Detect which cell encompasses the target text, then output its [x, y] center coordinate. 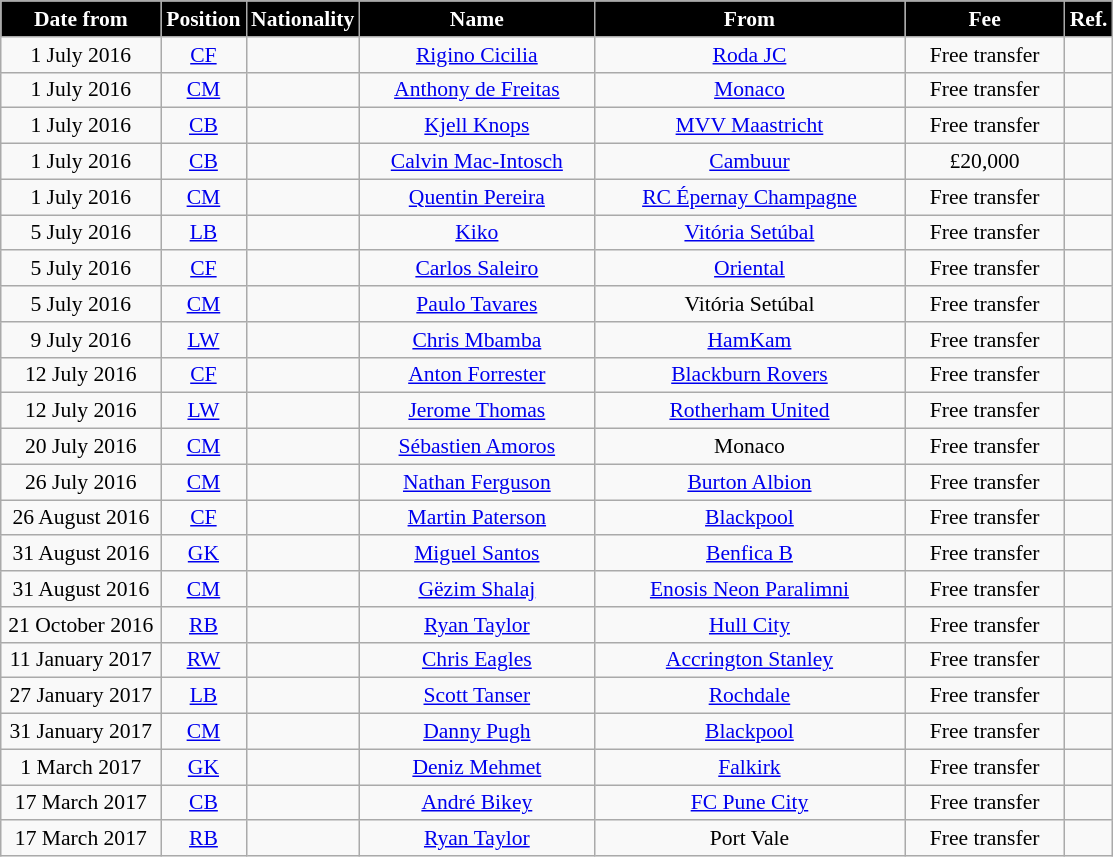
26 July 2016 [81, 482]
Burton Albion [749, 482]
20 July 2016 [81, 447]
Quentin Pereira [476, 197]
Nathan Ferguson [476, 482]
Fee [985, 19]
Danny Pugh [476, 732]
Chris Mbamba [476, 340]
Benfica B [749, 554]
Ref. [1089, 19]
Gëzim Shalaj [476, 589]
Hull City [749, 625]
1 March 2017 [81, 767]
Roda JC [749, 55]
Accrington Stanley [749, 660]
Anton Forrester [476, 375]
Kjell Knops [476, 126]
Enosis Neon Paralimni [749, 589]
21 October 2016 [81, 625]
Port Vale [749, 839]
Miguel Santos [476, 554]
Jerome Thomas [476, 411]
FC Pune City [749, 803]
31 January 2017 [81, 732]
Position [204, 19]
Sébastien Amoros [476, 447]
Paulo Tavares [476, 304]
11 January 2017 [81, 660]
£20,000 [985, 162]
Martin Paterson [476, 518]
27 January 2017 [81, 696]
Rochdale [749, 696]
Nationality [302, 19]
Oriental [749, 269]
Scott Tanser [476, 696]
Date from [81, 19]
RW [204, 660]
Anthony de Freitas [476, 90]
André Bikey [476, 803]
RC Épernay Champagne [749, 197]
9 July 2016 [81, 340]
26 August 2016 [81, 518]
MVV Maastricht [749, 126]
Falkirk [749, 767]
Chris Eagles [476, 660]
Rigino Cicilia [476, 55]
HamKam [749, 340]
Calvin Mac-Intosch [476, 162]
Blackburn Rovers [749, 375]
Deniz Mehmet [476, 767]
Name [476, 19]
Carlos Saleiro [476, 269]
From [749, 19]
Rotherham United [749, 411]
Kiko [476, 233]
Cambuur [749, 162]
